Find where the given text appears and provide that cell's center as (x, y) coordinate. 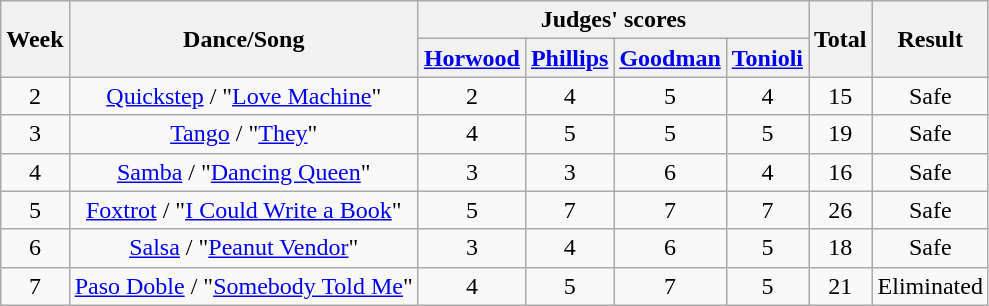
21 (840, 286)
Tonioli (767, 58)
Goodman (670, 58)
Eliminated (930, 286)
Horwood (472, 58)
Quickstep / "Love Machine" (244, 96)
Salsa / "Peanut Vendor" (244, 248)
16 (840, 172)
Dance/Song (244, 39)
19 (840, 134)
Tango / "They" (244, 134)
26 (840, 210)
Foxtrot / "I Could Write a Book" (244, 210)
15 (840, 96)
Result (930, 39)
Phillips (569, 58)
Total (840, 39)
Week (35, 39)
Paso Doble / "Somebody Told Me" (244, 286)
18 (840, 248)
Samba / "Dancing Queen" (244, 172)
Judges' scores (613, 20)
